From the cell containing the given text, extract its center point as [x, y] coordinate. 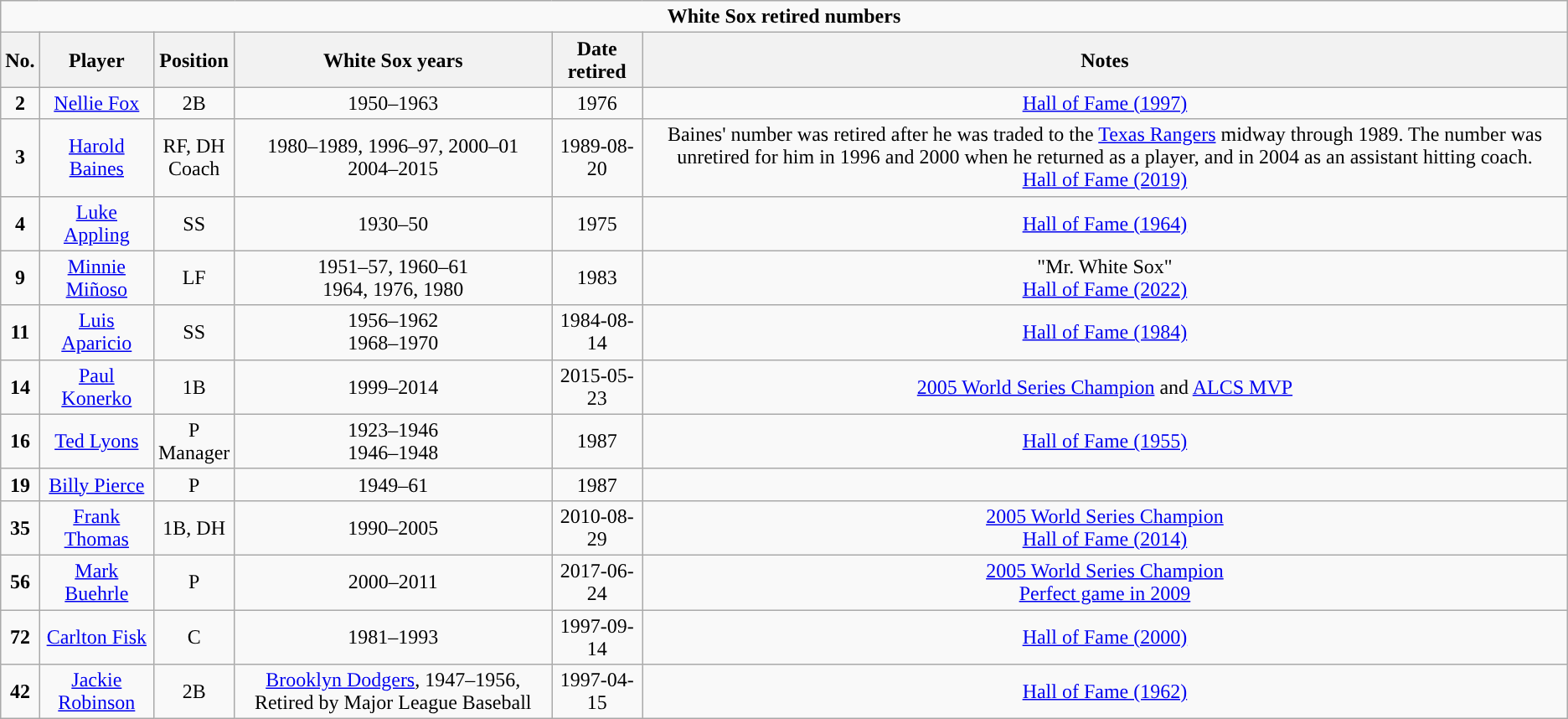
Hall of Fame (1962) [1106, 692]
LF [193, 278]
Luis Aparicio [96, 332]
Mark Buehrle [96, 582]
35 [20, 528]
Date retired [597, 60]
No. [20, 60]
PManager [193, 441]
Player [96, 60]
19 [20, 484]
1980–1989, 1996–97, 2000–012004–2015 [394, 158]
Billy Pierce [96, 484]
Jackie Robinson [96, 692]
Notes [1106, 60]
Carlton Fisk [96, 637]
1983 [597, 278]
1923–19461946–1948 [394, 441]
Minnie Miñoso [96, 278]
14 [20, 387]
72 [20, 637]
3 [20, 158]
1949–61 [394, 484]
White Sox years [394, 60]
2005 World Series ChampionHall of Fame (2014) [1106, 528]
2000–2011 [394, 582]
Brooklyn Dodgers, 1947–1956, Retired by Major League Baseball [394, 692]
White Sox retired numbers [784, 17]
1956–19621968–1970 [394, 332]
1976 [597, 103]
"Mr. White Sox"Hall of Fame (2022) [1106, 278]
2017-06-24 [597, 582]
Hall of Fame (1984) [1106, 332]
Hall of Fame (2000) [1106, 637]
11 [20, 332]
Paul Konerko [96, 387]
1950–1963 [394, 103]
1930–50 [394, 223]
1990–2005 [394, 528]
9 [20, 278]
RF, DHCoach [193, 158]
1975 [597, 223]
1984-08-14 [597, 332]
1B, DH [193, 528]
Harold Baines [96, 158]
C [193, 637]
2010-08-29 [597, 528]
Frank Thomas [96, 528]
Hall of Fame (1955) [1106, 441]
Position [193, 60]
1B [193, 387]
2005 World Series ChampionPerfect game in 2009 [1106, 582]
2005 World Series Champion and ALCS MVP [1106, 387]
Nellie Fox [96, 103]
2015-05-23 [597, 387]
1989-08-20 [597, 158]
42 [20, 692]
1981–1993 [394, 637]
1997-09-14 [597, 637]
Hall of Fame (1997) [1106, 103]
1997-04-15 [597, 692]
1951–57, 1960–611964, 1976, 1980 [394, 278]
16 [20, 441]
1999–2014 [394, 387]
Hall of Fame (1964) [1106, 223]
2 [20, 103]
Ted Lyons [96, 441]
56 [20, 582]
Luke Appling [96, 223]
4 [20, 223]
